Return the (X, Y) coordinate for the center point of the cell that contains the specified text.  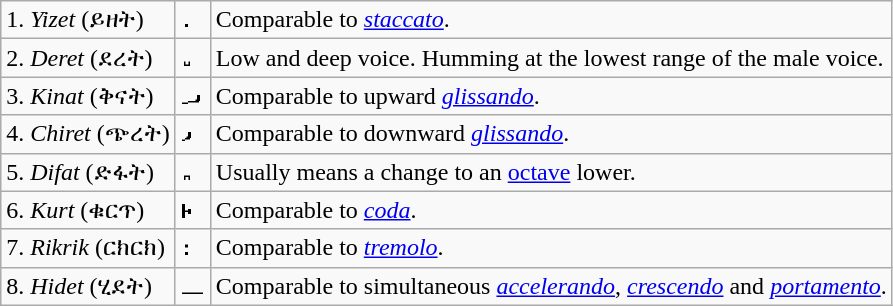
7. Rikrik (ርክርክ) (88, 248)
6. Kurt (ቁርጥ) (88, 210)
᎕ (192, 96)
2. Deret (ደረት) (88, 58)
3. Kinat (ቅናት) (88, 96)
Comparable to upward glissando. (551, 96)
8. Hidet (ሂደት) (88, 286)
᎓ (192, 248)
5. Difat (ድፋት) (88, 172)
Comparable to coda. (551, 210)
4. Chiret (ጭረት) (88, 134)
Comparable to downward glissando. (551, 134)
Comparable to simultaneous accelerando, crescendo and portamento. (551, 286)
᎙ (192, 210)
Comparable to staccato. (551, 20)
᎖ (192, 134)
᎗ (192, 286)
᎔ (192, 172)
᎐ (192, 20)
᎑ (192, 58)
1. Yizet (ይዘት) (88, 20)
Usually means a change to an octave lower. (551, 172)
Low and deep voice. Humming at the lowest range of the male voice. (551, 58)
Comparable to tremolo. (551, 248)
